For the text-containing cell, return its midpoint in (X, Y) coordinate format. 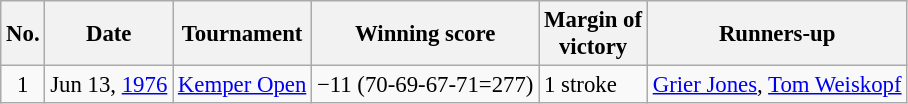
Winning score (426, 34)
Date (109, 34)
No. (23, 34)
1 (23, 85)
Tournament (242, 34)
−11 (70-69-67-71=277) (426, 85)
Margin ofvictory (594, 34)
Grier Jones, Tom Weiskopf (776, 85)
1 stroke (594, 85)
Jun 13, 1976 (109, 85)
Kemper Open (242, 85)
Runners-up (776, 34)
